Extract the (X, Y) coordinate from the center of the cell holding the provided text.  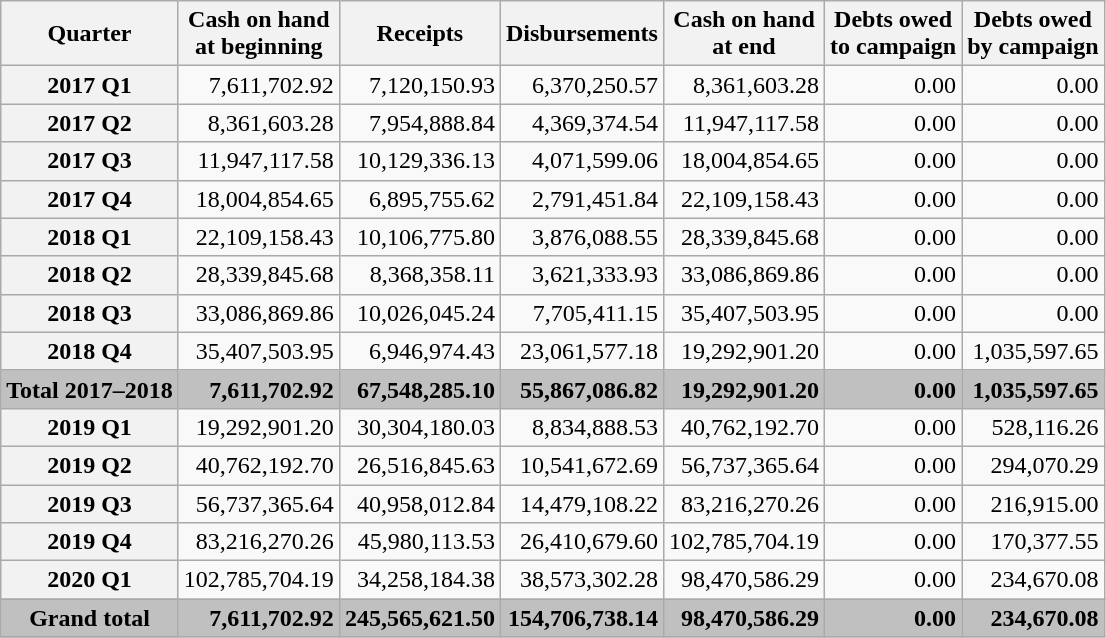
10,541,672.69 (582, 465)
2019 Q4 (90, 542)
2017 Q2 (90, 123)
154,706,738.14 (582, 618)
23,061,577.18 (582, 351)
4,071,599.06 (582, 161)
2018 Q3 (90, 313)
Cash on hand at end (744, 34)
2018 Q1 (90, 237)
2019 Q1 (90, 427)
6,370,250.57 (582, 85)
Cash on hand at beginning (258, 34)
Grand total (90, 618)
30,304,180.03 (420, 427)
2017 Q3 (90, 161)
2018 Q2 (90, 275)
55,867,086.82 (582, 389)
40,958,012.84 (420, 503)
8,834,888.53 (582, 427)
Disbursements (582, 34)
14,479,108.22 (582, 503)
Debts owed by campaign (1033, 34)
10,129,336.13 (420, 161)
6,946,974.43 (420, 351)
Receipts (420, 34)
3,621,333.93 (582, 275)
26,410,679.60 (582, 542)
2017 Q1 (90, 85)
2020 Q1 (90, 580)
170,377.55 (1033, 542)
2019 Q2 (90, 465)
67,548,285.10 (420, 389)
2017 Q4 (90, 199)
7,705,411.15 (582, 313)
Total 2017–2018 (90, 389)
Quarter (90, 34)
294,070.29 (1033, 465)
4,369,374.54 (582, 123)
38,573,302.28 (582, 580)
7,954,888.84 (420, 123)
2018 Q4 (90, 351)
6,895,755.62 (420, 199)
Debts owed to campaign (894, 34)
3,876,088.55 (582, 237)
45,980,113.53 (420, 542)
10,026,045.24 (420, 313)
26,516,845.63 (420, 465)
7,120,150.93 (420, 85)
216,915.00 (1033, 503)
528,116.26 (1033, 427)
2019 Q3 (90, 503)
8,368,358.11 (420, 275)
2,791,451.84 (582, 199)
245,565,621.50 (420, 618)
34,258,184.38 (420, 580)
10,106,775.80 (420, 237)
